Locate the cell with the specified text and output its (X, Y) center coordinate. 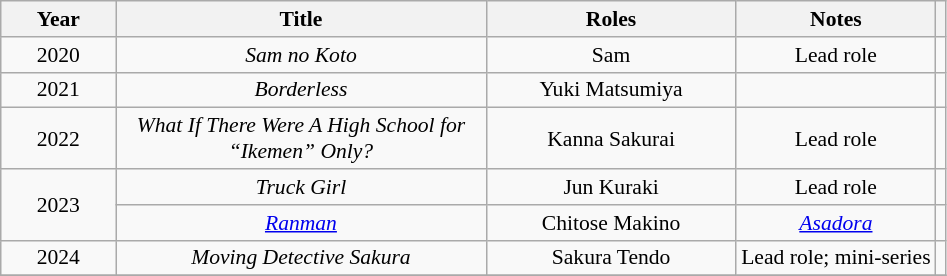
2021 (58, 90)
Borderless (301, 90)
Yuki Matsumiya (611, 90)
Sam no Koto (301, 55)
Ranman (301, 223)
Jun Kuraki (611, 187)
2020 (58, 55)
Title (301, 19)
Notes (836, 19)
Roles (611, 19)
Chitose Makino (611, 223)
Kanna Sakurai (611, 138)
2024 (58, 258)
2023 (58, 204)
Asadora (836, 223)
Moving Detective Sakura (301, 258)
Truck Girl (301, 187)
Lead role; mini-series (836, 258)
What If There Were A High School for “Ikemen” Only? (301, 138)
2022 (58, 138)
Sakura Tendo (611, 258)
Sam (611, 55)
Year (58, 19)
